For the text-containing cell, return its midpoint in (x, y) coordinate format. 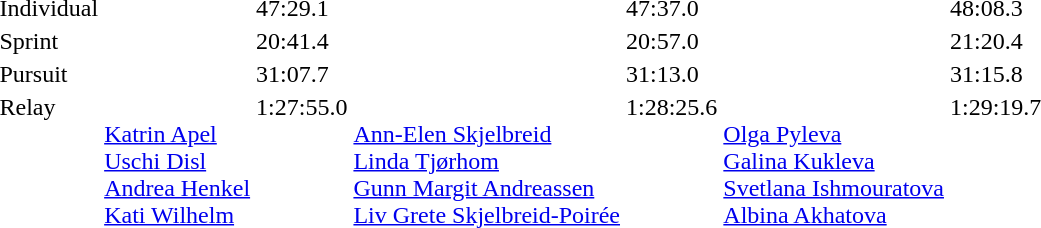
20:57.0 (672, 41)
31:13.0 (672, 74)
31:07.7 (302, 74)
20:41.4 (302, 41)
